Scan for the cell matching the given text and deliver its (X, Y) coordinate at center. 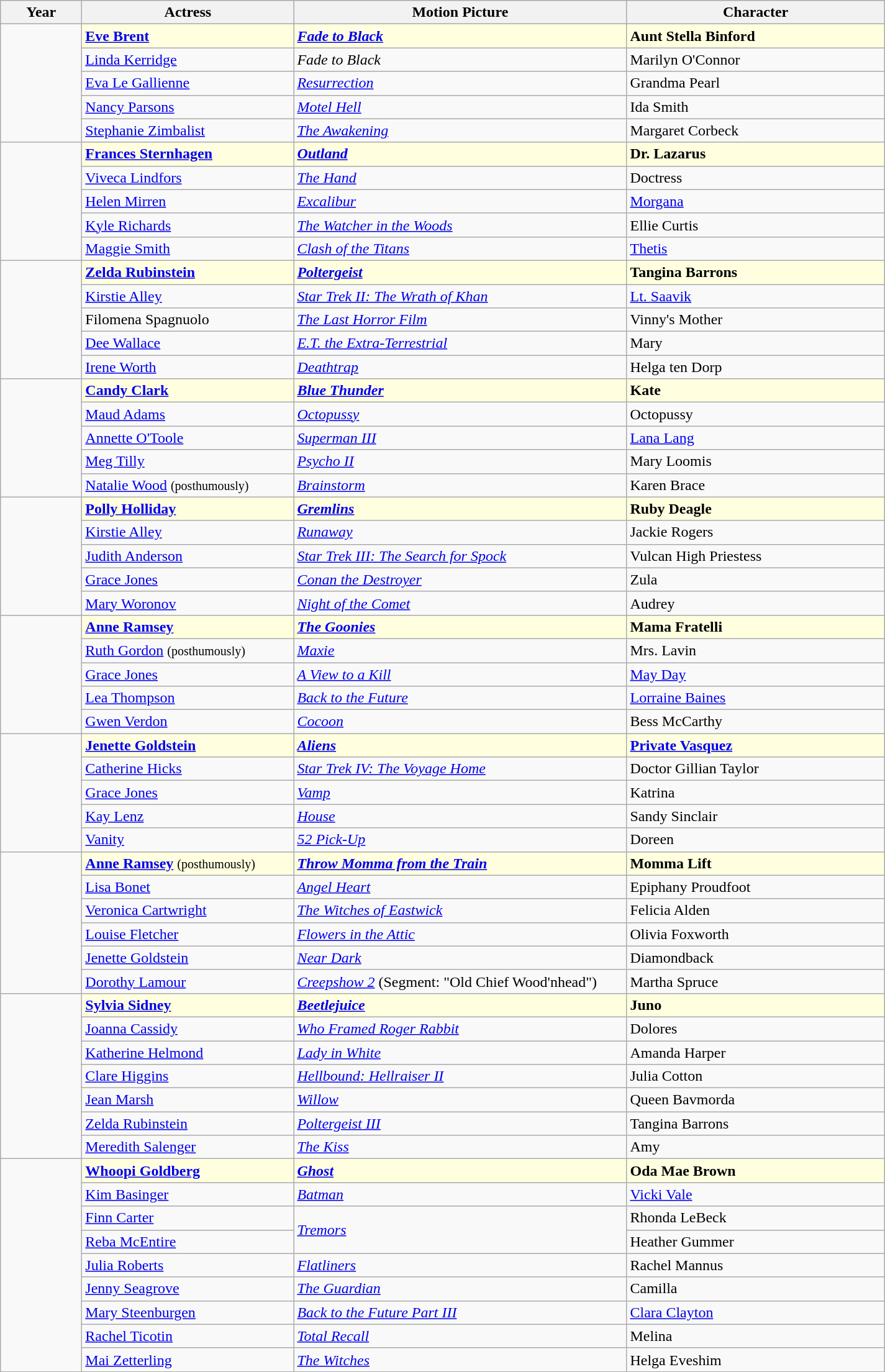
Doreen (755, 840)
Deathtrap (460, 367)
Heather Gummer (755, 1242)
Private Vasquez (755, 745)
Martha Spruce (755, 981)
E.T. the Extra-Terrestrial (460, 343)
Finn Carter (188, 1218)
Anne Ramsey (188, 627)
Back to the Future Part III (460, 1312)
Ghost (460, 1171)
Year (41, 12)
Lady in White (460, 1053)
Ruth Gordon (posthumously) (188, 650)
Near Dark (460, 958)
The Kiss (460, 1147)
Doctor Gillian Taylor (755, 769)
Amanda Harper (755, 1053)
The Awakening (460, 130)
Willow (460, 1100)
Lt. Saavik (755, 296)
Clash of the Titans (460, 248)
Irene Worth (188, 367)
Anne Ramsey (posthumously) (188, 863)
52 Pick-Up (460, 840)
Vicki Vale (755, 1194)
Sylvia Sidney (188, 1005)
Epiphany Proudfoot (755, 887)
Tremors (460, 1230)
Oda Mae Brown (755, 1171)
Vulcan High Priestess (755, 556)
Total Recall (460, 1336)
Zula (755, 579)
Kate (755, 391)
Reba McEntire (188, 1242)
Lorraine Baines (755, 698)
Lisa Bonet (188, 887)
Eve Brent (188, 36)
Lea Thompson (188, 698)
Star Trek II: The Wrath of Khan (460, 296)
Eva Le Gallienne (188, 83)
Excalibur (460, 201)
Vanity (188, 840)
Lana Lang (755, 438)
Viveca Lindfors (188, 178)
Grandma Pearl (755, 83)
Motel Hell (460, 107)
Diamondback (755, 958)
Kay Lenz (188, 816)
Ellie Curtis (755, 225)
Louise Fletcher (188, 934)
Hellbound: Hellraiser II (460, 1076)
Julia Cotton (755, 1076)
Mama Fratelli (755, 627)
The Watcher in the Woods (460, 225)
Candy Clark (188, 391)
Dee Wallace (188, 343)
The Witches of Eastwick (460, 911)
Poltergeist III (460, 1124)
Star Trek III: The Search for Spock (460, 556)
The Last Horror Film (460, 320)
Dorothy Lamour (188, 981)
Felicia Alden (755, 911)
Flatliners (460, 1265)
Actress (188, 12)
Frances Sternhagen (188, 154)
Mary Woronov (188, 603)
Kim Basinger (188, 1194)
Who Framed Roger Rabbit (460, 1029)
Natalie Wood (posthumously) (188, 485)
Mary Steenburgen (188, 1312)
Aunt Stella Binford (755, 36)
Rachel Ticotin (188, 1336)
Rhonda LeBeck (755, 1218)
Mrs. Lavin (755, 650)
The Witches (460, 1360)
Ida Smith (755, 107)
Superman III (460, 438)
Olivia Foxworth (755, 934)
Night of the Comet (460, 603)
Angel Heart (460, 887)
Juno (755, 1005)
Jackie Rogers (755, 532)
Maggie Smith (188, 248)
Helga ten Dorp (755, 367)
Resurrection (460, 83)
Linda Kerridge (188, 60)
The Guardian (460, 1289)
Clare Higgins (188, 1076)
Helen Mirren (188, 201)
Beetlejuice (460, 1005)
Dolores (755, 1029)
Morgana (755, 201)
Mary (755, 343)
Annette O'Toole (188, 438)
Runaway (460, 532)
Meredith Salenger (188, 1147)
Rachel Mannus (755, 1265)
Sandy Sinclair (755, 816)
Back to the Future (460, 698)
Judith Anderson (188, 556)
Cocoon (460, 722)
Conan the Destroyer (460, 579)
Momma Lift (755, 863)
Camilla (755, 1289)
Flowers in the Attic (460, 934)
Poltergeist (460, 272)
Blue Thunder (460, 391)
Stephanie Zimbalist (188, 130)
Bess McCarthy (755, 722)
Nancy Parsons (188, 107)
Veronica Cartwright (188, 911)
Meg Tilly (188, 461)
Helga Eveshim (755, 1360)
Katrina (755, 793)
Julia Roberts (188, 1265)
Vinny's Mother (755, 320)
Outland (460, 154)
Psycho II (460, 461)
Jean Marsh (188, 1100)
Polly Holliday (188, 509)
Karen Brace (755, 485)
Gremlins (460, 509)
Ruby Deagle (755, 509)
Margaret Corbeck (755, 130)
Throw Momma from the Train (460, 863)
Kyle Richards (188, 225)
Filomena Spagnuolo (188, 320)
Mary Loomis (755, 461)
Amy (755, 1147)
Katherine Helmond (188, 1053)
Maud Adams (188, 414)
Joanna Cassidy (188, 1029)
The Hand (460, 178)
Motion Picture (460, 12)
Brainstorm (460, 485)
Creepshow 2 (Segment: "Old Chief Wood'nhead") (460, 981)
Jenny Seagrove (188, 1289)
Dr. Lazarus (755, 154)
Thetis (755, 248)
May Day (755, 674)
House (460, 816)
Maxie (460, 650)
Aliens (460, 745)
Queen Bavmorda (755, 1100)
The Goonies (460, 627)
Catherine Hicks (188, 769)
Gwen Verdon (188, 722)
A View to a Kill (460, 674)
Melina (755, 1336)
Mai Zetterling (188, 1360)
Star Trek IV: The Voyage Home (460, 769)
Vamp (460, 793)
Doctress (755, 178)
Character (755, 12)
Clara Clayton (755, 1312)
Whoopi Goldberg (188, 1171)
Batman (460, 1194)
Marilyn O'Connor (755, 60)
Audrey (755, 603)
